From the cell containing the given text, extract its center point as (X, Y) coordinate. 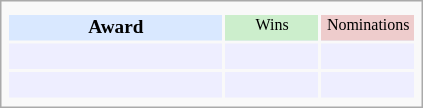
Wins (272, 27)
Nominations (368, 27)
Award (116, 27)
